Provide the (x, y) coordinate of the cell's center where the given text is located.  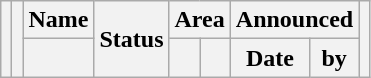
by (334, 58)
Status (132, 39)
Date (270, 58)
Name (58, 20)
Announced (294, 20)
Area (200, 20)
